Output the (x, y) coordinate of the center of the cell containing the given text.  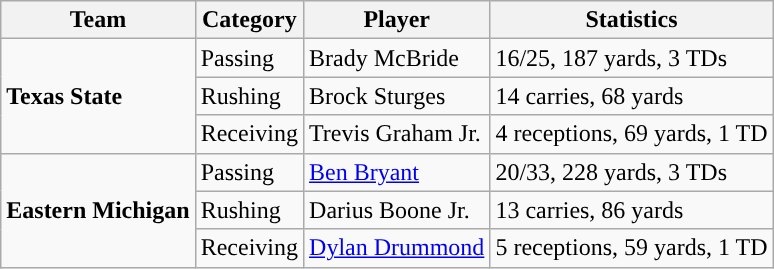
Category (249, 20)
5 receptions, 59 yards, 1 TD (632, 248)
Statistics (632, 20)
Brock Sturges (397, 96)
Darius Boone Jr. (397, 210)
14 carries, 68 yards (632, 96)
4 receptions, 69 yards, 1 TD (632, 134)
Eastern Michigan (98, 210)
Ben Bryant (397, 172)
Texas State (98, 96)
16/25, 187 yards, 3 TDs (632, 58)
13 carries, 86 yards (632, 210)
Player (397, 20)
Brady McBride (397, 58)
20/33, 228 yards, 3 TDs (632, 172)
Team (98, 20)
Dylan Drummond (397, 248)
Trevis Graham Jr. (397, 134)
